From the cell containing the given text, extract its center point as (x, y) coordinate. 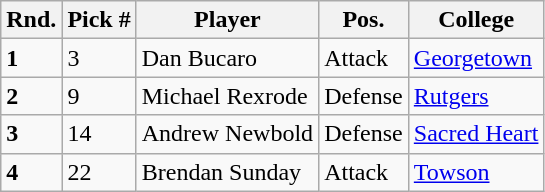
Rnd. (32, 20)
Dan Bucaro (227, 58)
College (476, 20)
4 (32, 172)
9 (99, 96)
1 (32, 58)
Brendan Sunday (227, 172)
Pick # (99, 20)
Georgetown (476, 58)
Towson (476, 172)
Andrew Newbold (227, 134)
Pos. (364, 20)
14 (99, 134)
Sacred Heart (476, 134)
Rutgers (476, 96)
2 (32, 96)
22 (99, 172)
Michael Rexrode (227, 96)
Player (227, 20)
